Determine the [x, y] coordinate at the center of the cell enclosing the given text.  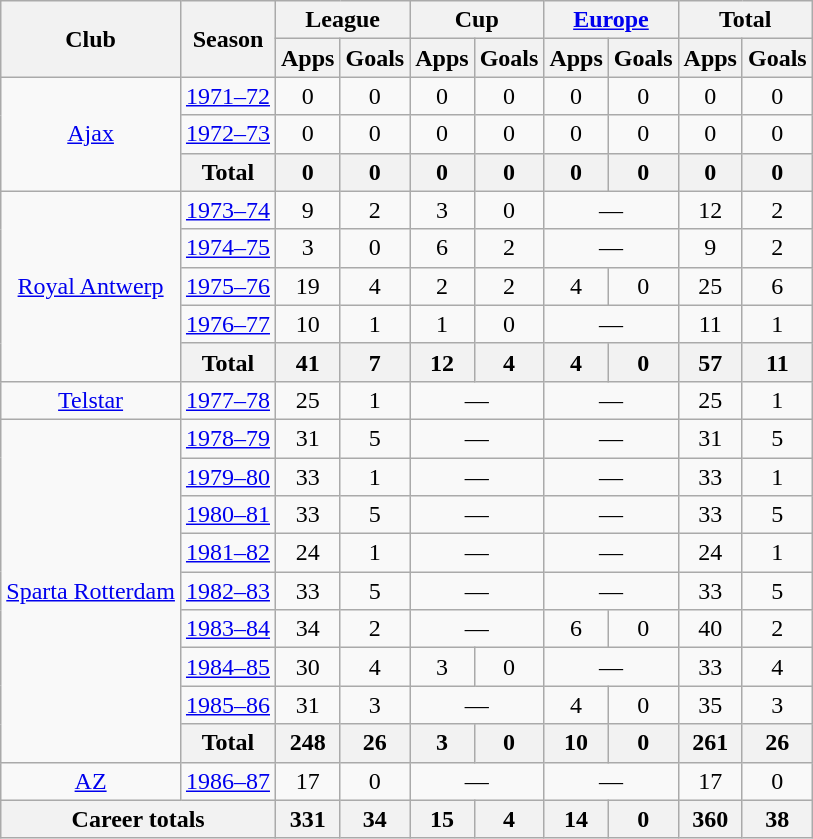
7 [375, 362]
Europe [611, 20]
1984–85 [228, 667]
AZ [91, 781]
1981–82 [228, 553]
Club [91, 39]
1971–72 [228, 96]
40 [710, 629]
1975–76 [228, 286]
1982–83 [228, 591]
1977–78 [228, 400]
Ajax [91, 134]
1985–86 [228, 705]
41 [308, 362]
360 [710, 819]
1983–84 [228, 629]
Sparta Rotterdam [91, 590]
1972–73 [228, 134]
1979–80 [228, 477]
35 [710, 705]
38 [777, 819]
League [343, 20]
Season [228, 39]
1986–87 [228, 781]
261 [710, 743]
1976–77 [228, 324]
248 [308, 743]
Telstar [91, 400]
Career totals [138, 819]
1978–79 [228, 438]
Royal Antwerp [91, 286]
15 [442, 819]
19 [308, 286]
1973–74 [228, 210]
1980–81 [228, 515]
Cup [477, 20]
1974–75 [228, 248]
30 [308, 667]
331 [308, 819]
57 [710, 362]
14 [576, 819]
